Output the [X, Y] coordinate of the center of the cell containing the given text.  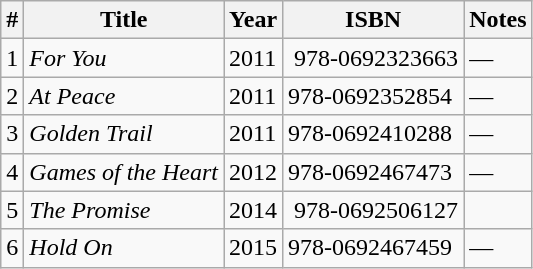
978-0692323663 [374, 58]
2 [12, 96]
978-0692410288 [374, 134]
For You [124, 58]
Golden Trail [124, 134]
Hold On [124, 248]
978-0692506127 [374, 210]
Title [124, 20]
978-0692467473 [374, 172]
1 [12, 58]
978-0692467459 [374, 248]
Notes [498, 20]
6 [12, 248]
Games of the Heart [124, 172]
978-0692352854 [374, 96]
Year [254, 20]
At Peace [124, 96]
# [12, 20]
3 [12, 134]
ISBN [374, 20]
The Promise [124, 210]
2014 [254, 210]
5 [12, 210]
2012 [254, 172]
2015 [254, 248]
4 [12, 172]
